Scan for the cell matching the given text and deliver its (x, y) coordinate at center. 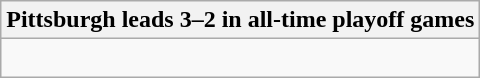
Pittsburgh leads 3–2 in all-time playoff games (240, 20)
